Pinpoint the cell where the given text exists, returning its [x, y] midpoint coordinate. 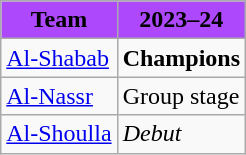
Al-Shabab [59, 58]
Debut [181, 134]
Champions [181, 58]
Group stage [181, 96]
2023–24 [181, 20]
Al-Nassr [59, 96]
Al-Shoulla [59, 134]
Team [59, 20]
